Extract the (X, Y) coordinate from the center of the cell holding the provided text.  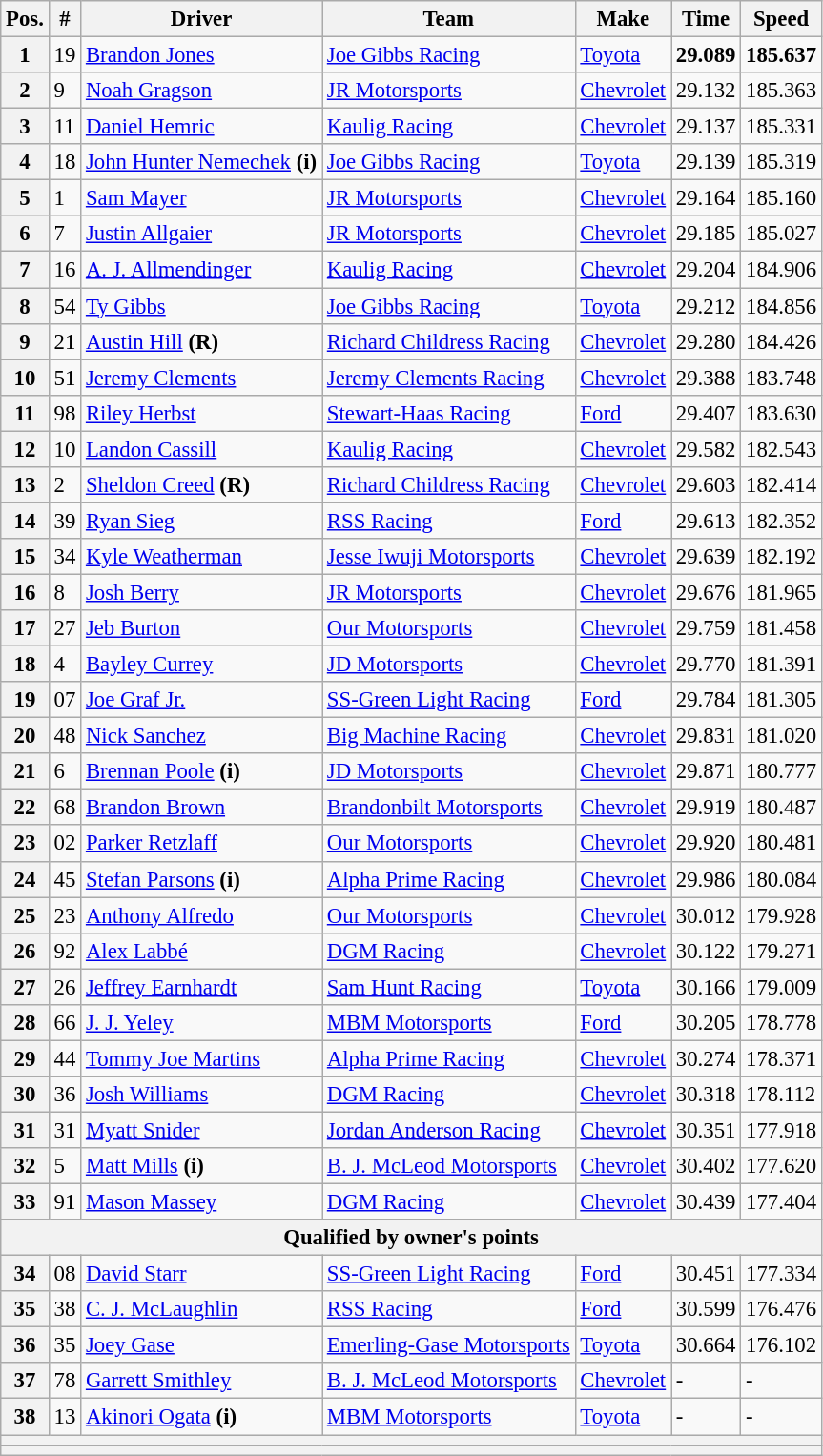
20 (25, 736)
181.458 (782, 628)
29.089 (706, 55)
30.402 (706, 1166)
78 (65, 1382)
29.919 (706, 808)
185.319 (782, 162)
181.391 (782, 665)
Stewart-Haas Racing (449, 413)
98 (65, 413)
177.620 (782, 1166)
48 (65, 736)
Anthony Alfredo (202, 915)
29.388 (706, 378)
Justin Allgaier (202, 234)
185.160 (782, 198)
Tommy Joe Martins (202, 1058)
29.280 (706, 341)
14 (25, 521)
29.582 (706, 449)
29.164 (706, 198)
54 (65, 306)
Brandon Jones (202, 55)
24 (25, 879)
30.012 (706, 915)
33 (25, 1202)
Brandon Brown (202, 808)
181.965 (782, 592)
02 (65, 844)
Joey Gase (202, 1345)
182.192 (782, 557)
182.543 (782, 449)
30 (25, 1095)
Bayley Currey (202, 665)
51 (65, 378)
Riley Herbst (202, 413)
Nick Sanchez (202, 736)
Matt Mills (i) (202, 1166)
Jeremy Clements (202, 378)
Garrett Smithley (202, 1382)
29.871 (706, 771)
29.603 (706, 485)
Josh Williams (202, 1095)
176.102 (782, 1345)
29.986 (706, 879)
Jeremy Clements Racing (449, 378)
Big Machine Racing (449, 736)
66 (65, 1023)
Jesse Iwuji Motorsports (449, 557)
30.351 (706, 1130)
29.137 (706, 127)
Pos. (25, 19)
176.476 (782, 1309)
J. J. Yeley (202, 1023)
29.185 (706, 234)
68 (65, 808)
29.132 (706, 91)
178.112 (782, 1095)
A. J. Allmendinger (202, 270)
29.920 (706, 844)
Ty Gibbs (202, 306)
Kyle Weatherman (202, 557)
29.639 (706, 557)
185.363 (782, 91)
30.664 (706, 1345)
30.205 (706, 1023)
John Hunter Nemechek (i) (202, 162)
Austin Hill (R) (202, 341)
30.122 (706, 951)
Jordan Anderson Racing (449, 1130)
29.407 (706, 413)
Noah Gragson (202, 91)
Driver (202, 19)
29.831 (706, 736)
Sheldon Creed (R) (202, 485)
Speed (782, 19)
Team (449, 19)
29.759 (706, 628)
185.027 (782, 234)
178.371 (782, 1058)
Mason Massey (202, 1202)
185.331 (782, 127)
180.777 (782, 771)
30.451 (706, 1274)
45 (65, 879)
# (65, 19)
30.166 (706, 987)
Stefan Parsons (i) (202, 879)
25 (25, 915)
Akinori Ogata (i) (202, 1417)
Sam Mayer (202, 198)
29.770 (706, 665)
32 (25, 1166)
29.204 (706, 270)
178.778 (782, 1023)
Qualified by owner's points (412, 1238)
184.426 (782, 341)
07 (65, 700)
179.928 (782, 915)
183.748 (782, 378)
Myatt Snider (202, 1130)
180.084 (782, 879)
C. J. McLaughlin (202, 1309)
92 (65, 951)
Brennan Poole (i) (202, 771)
29 (25, 1058)
Ryan Sieg (202, 521)
Josh Berry (202, 592)
Sam Hunt Racing (449, 987)
182.414 (782, 485)
177.404 (782, 1202)
29.212 (706, 306)
181.020 (782, 736)
182.352 (782, 521)
Parker Retzlaff (202, 844)
Brandonbilt Motorsports (449, 808)
30.439 (706, 1202)
177.334 (782, 1274)
28 (25, 1023)
Joe Graf Jr. (202, 700)
29.139 (706, 162)
44 (65, 1058)
184.906 (782, 270)
30.599 (706, 1309)
29.613 (706, 521)
08 (65, 1274)
Landon Cassill (202, 449)
180.481 (782, 844)
Jeb Burton (202, 628)
22 (25, 808)
Make (623, 19)
185.637 (782, 55)
17 (25, 628)
12 (25, 449)
Alex Labbé (202, 951)
15 (25, 557)
Daniel Hemric (202, 127)
183.630 (782, 413)
39 (65, 521)
29.676 (706, 592)
David Starr (202, 1274)
Emerling-Gase Motorsports (449, 1345)
179.009 (782, 987)
181.305 (782, 700)
3 (25, 127)
29.784 (706, 700)
Time (706, 19)
30.318 (706, 1095)
30.274 (706, 1058)
37 (25, 1382)
177.918 (782, 1130)
184.856 (782, 306)
Jeffrey Earnhardt (202, 987)
180.487 (782, 808)
179.271 (782, 951)
91 (65, 1202)
